Identify which cell holds the provided text, then report its [X, Y] central coordinate. 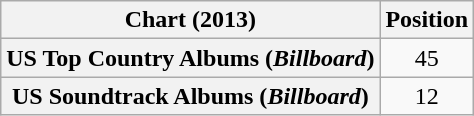
12 [427, 96]
US Top Country Albums (Billboard) [190, 58]
45 [427, 58]
Chart (2013) [190, 20]
Position [427, 20]
US Soundtrack Albums (Billboard) [190, 96]
